Extract the [x, y] coordinate from the center of the cell holding the provided text.  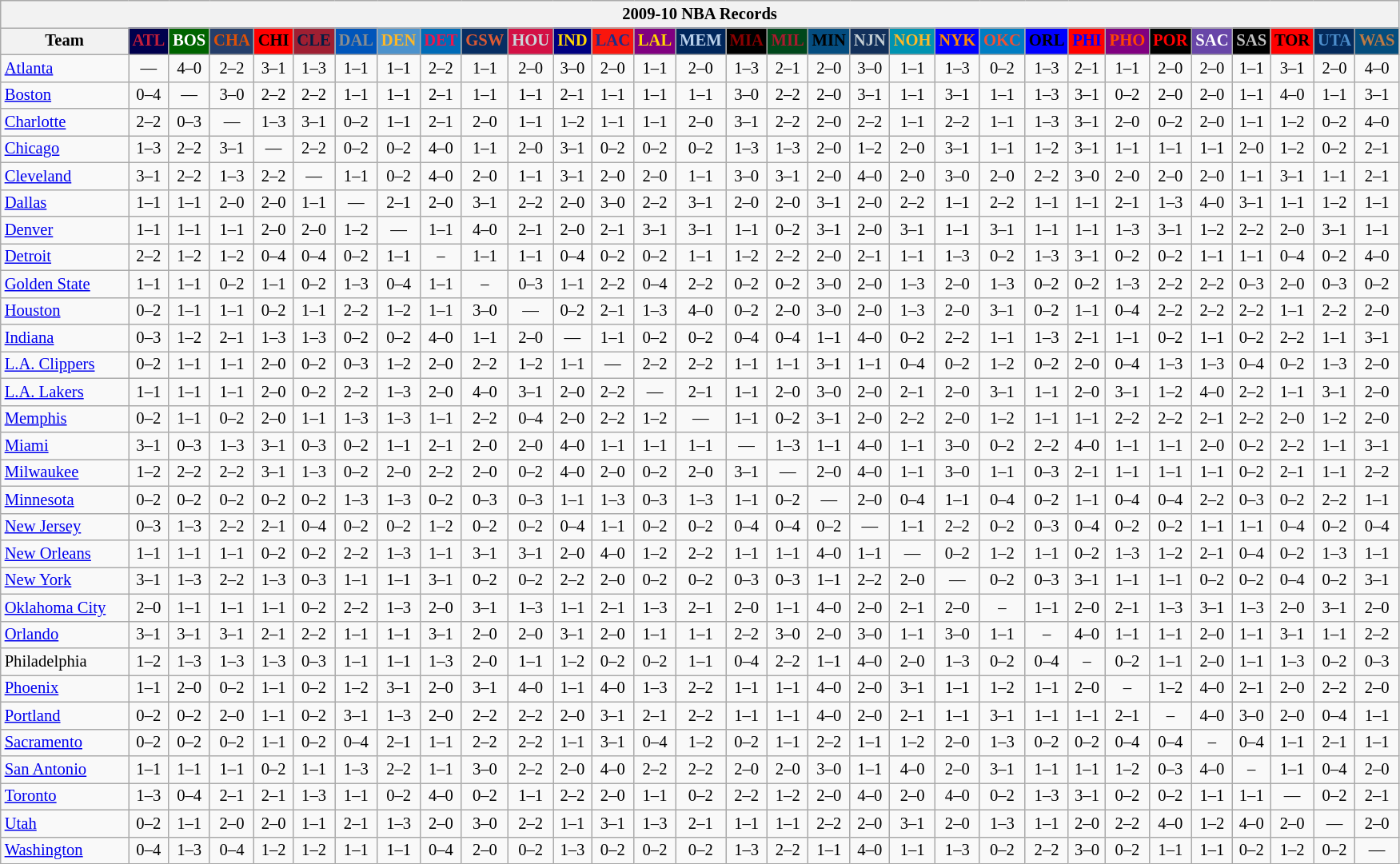
SAS [1251, 41]
DAL [357, 41]
GSW [485, 41]
San Antonio [65, 770]
TOR [1292, 41]
ORL [1047, 41]
New Jersey [65, 527]
Dallas [65, 203]
Utah [65, 823]
OKC [1003, 41]
CHA [232, 41]
Oklahoma City [65, 607]
Orlando [65, 635]
L.A. Clippers [65, 364]
New York [65, 580]
Milwaukee [65, 472]
MIL [788, 41]
MEM [700, 41]
2009-10 NBA Records [700, 14]
Phoenix [65, 688]
Charlotte [65, 122]
Team [65, 41]
NYK [957, 41]
NOH [913, 41]
ATL [149, 41]
Sacramento [65, 743]
Denver [65, 229]
WAS [1377, 41]
PHI [1087, 41]
Chicago [65, 149]
Portland [65, 715]
MIN [829, 41]
Atlanta [65, 68]
Miami [65, 445]
Boston [65, 95]
Philadelphia [65, 661]
DET [441, 41]
IND [572, 41]
BOS [189, 41]
L.A. Lakers [65, 392]
SAC [1212, 41]
LAL [655, 41]
UTA [1334, 41]
PHO [1127, 41]
Memphis [65, 419]
Golden State [65, 284]
Minnesota [65, 500]
Indiana [65, 338]
CLE [313, 41]
Houston [65, 311]
Detroit [65, 257]
DEN [398, 41]
Toronto [65, 796]
Cleveland [65, 176]
Washington [65, 850]
MIA [747, 41]
POR [1171, 41]
LAC [612, 41]
New Orleans [65, 554]
CHI [273, 41]
NJN [870, 41]
HOU [531, 41]
